Provide the (X, Y) coordinate of the cell's center where the given text is located.  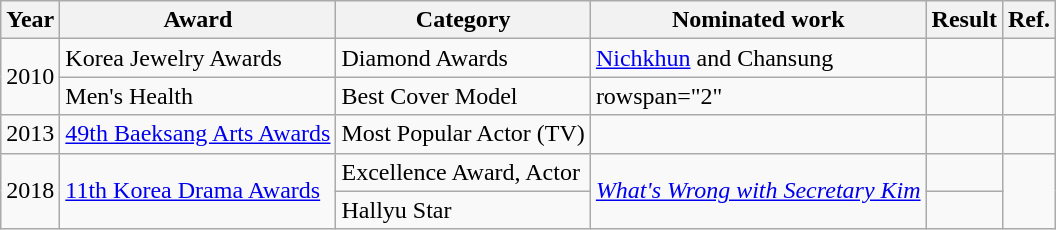
Korea Jewelry Awards (198, 58)
rowspan="2" (758, 96)
Category (463, 20)
What's Wrong with Secretary Kim (758, 191)
Nichkhun and Chansung (758, 58)
49th Baeksang Arts Awards (198, 134)
2010 (30, 77)
Ref. (1028, 20)
Result (964, 20)
Diamond Awards (463, 58)
Award (198, 20)
Most Popular Actor (TV) (463, 134)
2018 (30, 191)
2013 (30, 134)
Best Cover Model (463, 96)
Excellence Award, Actor (463, 172)
11th Korea Drama Awards (198, 191)
Year (30, 20)
Men's Health (198, 96)
Nominated work (758, 20)
Hallyu Star (463, 210)
